Scan for the cell matching the given text and deliver its (X, Y) coordinate at center. 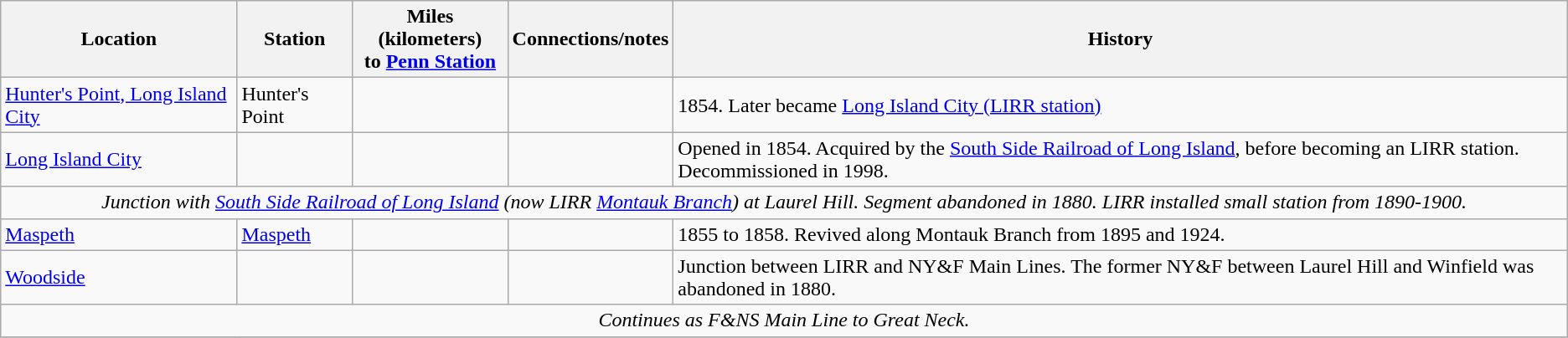
History (1121, 39)
Station (295, 39)
Continues as F&NS Main Line to Great Neck. (784, 320)
Hunter's Point (295, 105)
Miles (kilometers)to Penn Station (431, 39)
Long Island City (119, 159)
Junction between LIRR and NY&F Main Lines. The former NY&F between Laurel Hill and Winfield was abandoned in 1880. (1121, 278)
Connections/notes (591, 39)
Location (119, 39)
Opened in 1854. Acquired by the South Side Railroad of Long Island, before becoming an LIRR station. Decommissioned in 1998. (1121, 159)
1854. Later became Long Island City (LIRR station) (1121, 105)
Woodside (119, 278)
Hunter's Point, Long Island City (119, 105)
1855 to 1858. Revived along Montauk Branch from 1895 and 1924. (1121, 234)
